Determine the (X, Y) coordinate at the center of the cell enclosing the given text.  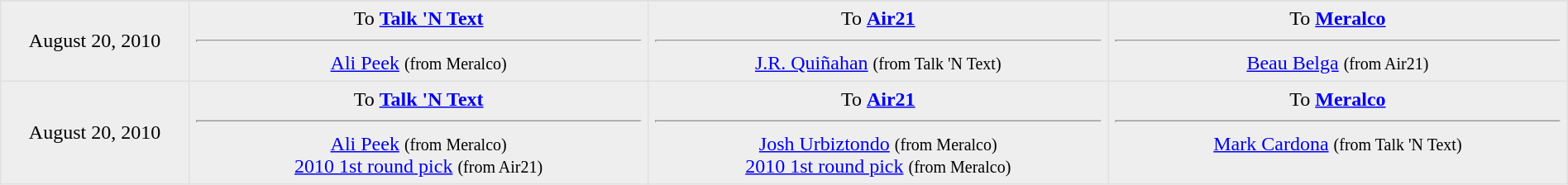
To Air21Josh Urbiztondo (from Meralco)2010 1st round pick (from Meralco) (878, 132)
To MeralcoMark Cardona (from Talk 'N Text) (1338, 132)
To Talk 'N TextAli Peek (from Meralco) (418, 41)
To Talk 'N TextAli Peek (from Meralco) 2010 1st round pick (from Air21) (418, 132)
To Air21J.R. Quiñahan (from Talk 'N Text) (878, 41)
To MeralcoBeau Belga (from Air21) (1338, 41)
